Return the (X, Y) coordinate for the center point of the cell that contains the specified text.  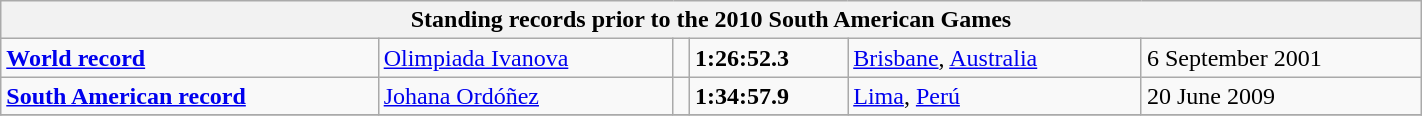
South American record (190, 96)
6 September 2001 (1281, 58)
Standing records prior to the 2010 South American Games (711, 20)
Johana Ordóñez (526, 96)
1:34:57.9 (769, 96)
Lima, Perú (995, 96)
1:26:52.3 (769, 58)
Brisbane, Australia (995, 58)
Olimpiada Ivanova (526, 58)
World record (190, 58)
20 June 2009 (1281, 96)
